For the text-containing cell, return its midpoint in [x, y] coordinate format. 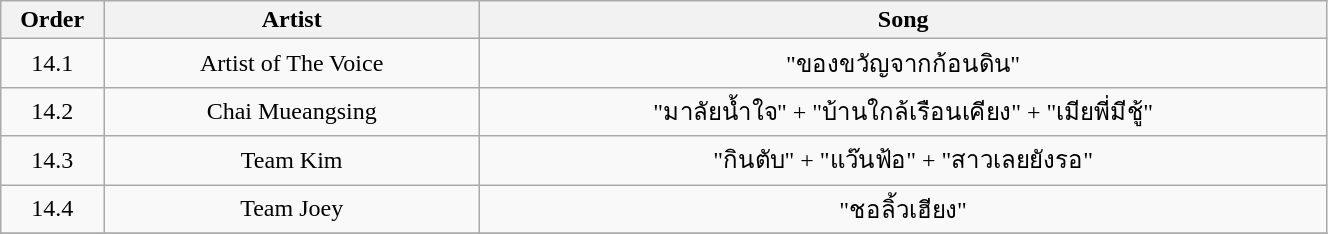
14.4 [52, 208]
14.1 [52, 64]
Chai Mueangsing [292, 112]
"มาลัยน้ำใจ" + "บ้านใกล้เรือนเคียง" + "เมียพี่มีชู้" [904, 112]
Artist of The Voice [292, 64]
"กินตับ" + "แว๊นฟ้อ" + "สาวเลยยังรอ" [904, 160]
Song [904, 20]
Artist [292, 20]
Team Joey [292, 208]
Team Kim [292, 160]
"ของขวัญจากก้อนดิน" [904, 64]
14.2 [52, 112]
14.3 [52, 160]
Order [52, 20]
"ชอลิ้วเฮียง" [904, 208]
